Detect which cell encompasses the target text, then output its [x, y] center coordinate. 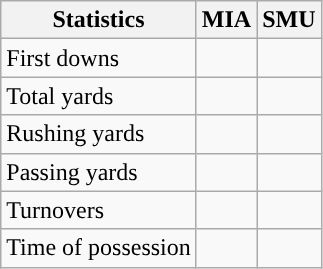
Time of possession [99, 248]
MIA [226, 20]
SMU [289, 20]
Turnovers [99, 210]
Statistics [99, 20]
Rushing yards [99, 134]
Total yards [99, 96]
Passing yards [99, 172]
First downs [99, 58]
